Return [x, y] of the center of cell containing provided text 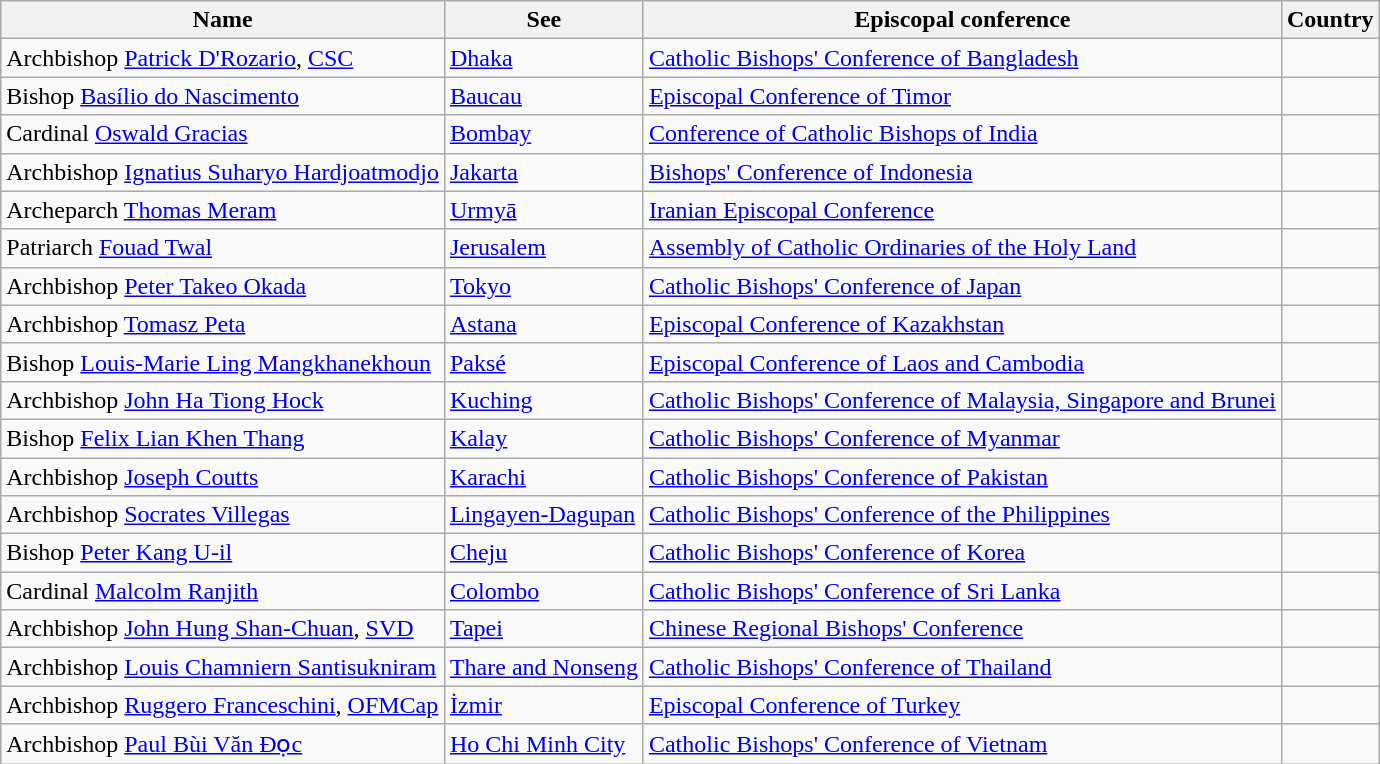
Episcopal conference [962, 20]
Archbishop Socrates Villegas [223, 515]
Catholic Bishops' Conference of Pakistan [962, 477]
Catholic Bishops' Conference of Vietnam [962, 744]
Archeparch Thomas Meram [223, 210]
Archbishop Ruggero Franceschini, OFMCap [223, 705]
Bishop Felix Lian Khen Thang [223, 438]
Archbishop Joseph Coutts [223, 477]
Karachi [544, 477]
Urmyā [544, 210]
Bishops' Conference of Indonesia [962, 172]
Archbishop Tomasz Peta [223, 324]
Archbishop Paul Bùi Văn Đọc [223, 744]
Episcopal Conference of Laos and Cambodia [962, 362]
See [544, 20]
Assembly of Catholic Ordinaries of the Holy Land [962, 248]
Paksé [544, 362]
Episcopal Conference of Timor [962, 96]
Archbishop Patrick D'Rozario, CSC [223, 58]
Ho Chi Minh City [544, 744]
Cheju [544, 553]
Iranian Episcopal Conference [962, 210]
Archbishop Louis Chamniern Santisukniram [223, 667]
Catholic Bishops' Conference of Myanmar [962, 438]
Catholic Bishops' Conference of the Philippines [962, 515]
Dhaka [544, 58]
Kalay [544, 438]
Bombay [544, 134]
Cardinal Oswald Gracias [223, 134]
Archbishop John Ha Tiong Hock [223, 400]
Tokyo [544, 286]
Bishop Louis-Marie Ling Mangkhanekhoun [223, 362]
Archbishop Ignatius Suharyo Hardjoatmodjo [223, 172]
Lingayen-Dagupan [544, 515]
Cardinal Malcolm Ranjith [223, 591]
Patriarch Fouad Twal [223, 248]
Episcopal Conference of Turkey [962, 705]
Chinese Regional Bishops' Conference [962, 629]
Catholic Bishops' Conference of Korea [962, 553]
Archbishop Peter Takeo Okada [223, 286]
Catholic Bishops' Conference of Japan [962, 286]
Catholic Bishops' Conference of Bangladesh [962, 58]
Baucau [544, 96]
Archbishop John Hung Shan-Chuan, SVD [223, 629]
Colombo [544, 591]
Bishop Basílio do Nascimento [223, 96]
Name [223, 20]
İzmir [544, 705]
Catholic Bishops' Conference of Thailand [962, 667]
Tapei [544, 629]
Bishop Peter Kang U-il [223, 553]
Catholic Bishops' Conference of Malaysia, Singapore and Brunei [962, 400]
Episcopal Conference of Kazakhstan [962, 324]
Jakarta [544, 172]
Kuching [544, 400]
Astana [544, 324]
Jerusalem [544, 248]
Thare and Nonseng [544, 667]
Conference of Catholic Bishops of India [962, 134]
Catholic Bishops' Conference of Sri Lanka [962, 591]
Country [1330, 20]
